Locate the cell with the specified text and output its (x, y) center coordinate. 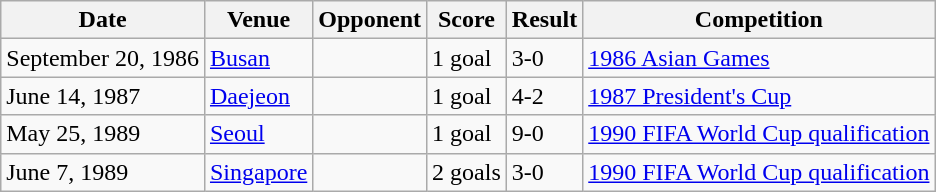
Daejeon (258, 96)
June 14, 1987 (103, 96)
9-0 (544, 134)
Venue (258, 20)
Singapore (258, 172)
Date (103, 20)
2 goals (467, 172)
September 20, 1986 (103, 58)
1986 Asian Games (759, 58)
Opponent (370, 20)
May 25, 1989 (103, 134)
Result (544, 20)
1987 President's Cup (759, 96)
Seoul (258, 134)
Busan (258, 58)
Score (467, 20)
June 7, 1989 (103, 172)
Competition (759, 20)
4-2 (544, 96)
